Identify which cell holds the provided text, then report its (x, y) central coordinate. 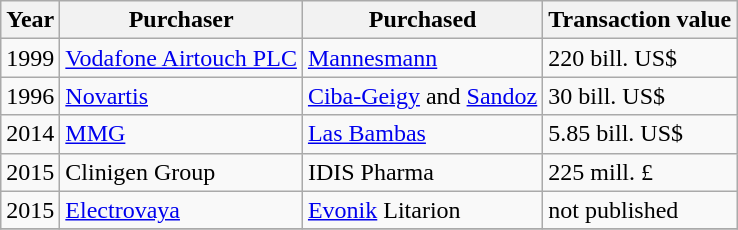
220 bill. US$ (640, 58)
Year (30, 20)
Electrovaya (182, 210)
Evonik Litarion (422, 210)
Mannesmann (422, 58)
Vodafone Airtouch PLC (182, 58)
225 mill. £ (640, 172)
Novartis (182, 96)
2014 (30, 134)
Purchased (422, 20)
Purchaser (182, 20)
5.85 bill. US$ (640, 134)
1999 (30, 58)
MMG (182, 134)
Clinigen Group (182, 172)
30 bill. US$ (640, 96)
Las Bambas (422, 134)
Transaction value (640, 20)
Ciba-Geigy and Sandoz (422, 96)
IDIS Pharma (422, 172)
1996 (30, 96)
not published (640, 210)
